Scan for the cell matching the given text and deliver its [X, Y] coordinate at center. 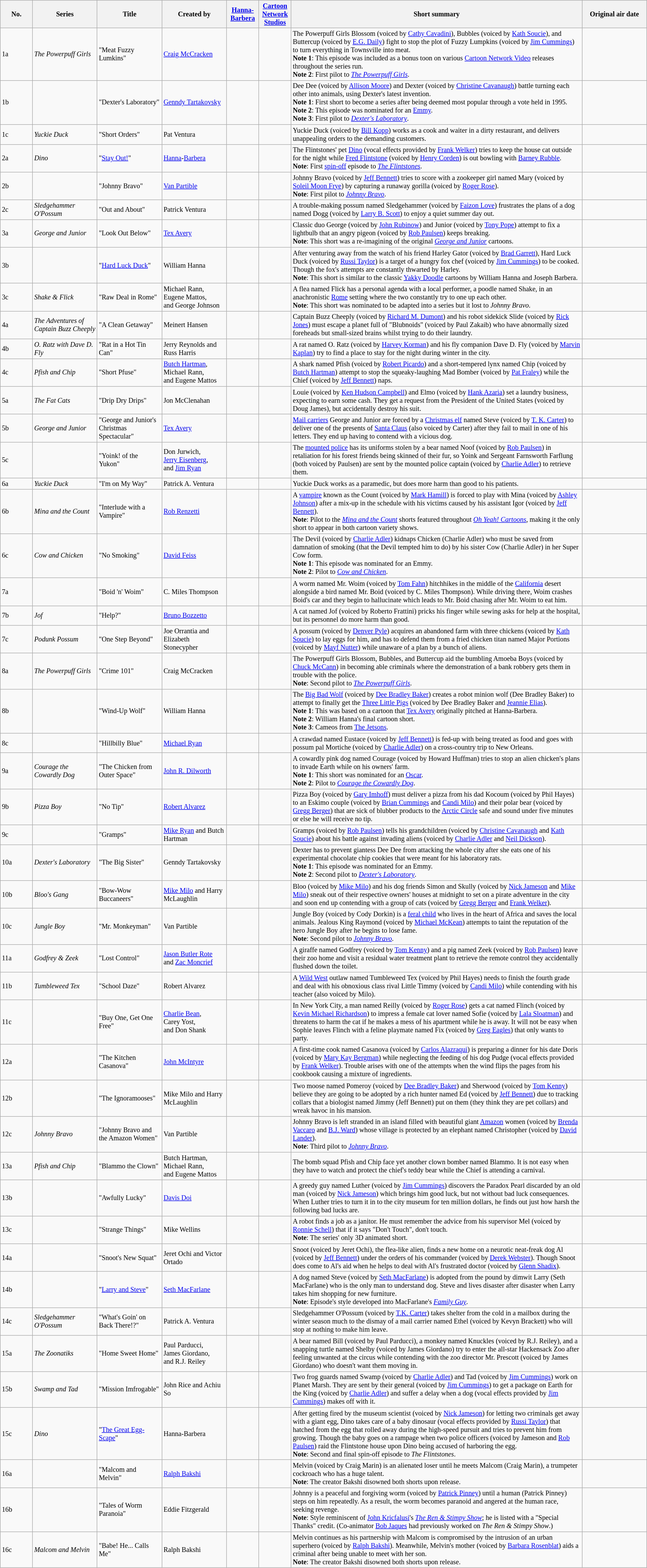
"The Great Egg-Scape" [130, 1434]
"Rat in a Hot Tin Can" [130, 349]
Courage the Cowardly Dog [65, 771]
9a [16, 771]
"Hard Luck Duck" [130, 266]
"Drip Dry Drips" [130, 401]
O. Ratz with Dave D. Fly [65, 349]
6a [16, 484]
Johnny Bravo [65, 1134]
8c [16, 743]
Michael Ryan [194, 743]
"Stay Out!" [130, 158]
14b [16, 1290]
Bruno Bozzetto [194, 616]
"Babe! He... Calls Me" [130, 1550]
Rob Renzetti [194, 512]
Jerry Reynolds and Russ Harris [194, 349]
"Boid 'n' Woim" [130, 592]
Godfrey & Zeek [65, 959]
Jungle Boy [65, 927]
9c [16, 835]
1a [16, 55]
"Home Sweet Home" [130, 1353]
No. [16, 14]
3a [16, 234]
Created by [194, 14]
"What's Goin' on Back There!?" [130, 1322]
7a [16, 592]
"I'm on My Way" [130, 484]
"George and Junior's Christmas Spectacular" [130, 428]
"The Ignoramooses" [130, 1098]
"Dexter's Laboratory" [130, 103]
"No Tip" [130, 807]
Original air date [614, 14]
14a [16, 1258]
"Interlude with a Vampire" [130, 512]
11a [16, 959]
John McIntyre [194, 1062]
"Wind-Up Wolf" [130, 711]
10c [16, 927]
The Zoonatiks [65, 1353]
David Feiss [194, 556]
5b [16, 428]
2c [16, 210]
Seth MacFarlane [194, 1290]
"Help?" [130, 616]
Joe Orrantia andElizabeth Stonecypher [194, 639]
Cow and Chicken [65, 556]
The Adventures of Captain Buzz Cheeply [65, 325]
3b [16, 266]
"Yoink! of the Yukon" [130, 460]
12a [16, 1062]
8b [16, 711]
"A Clean Getaway" [130, 325]
"Blammo the Clown" [130, 1166]
10a [16, 863]
4c [16, 373]
"Tales of Worm Paranoia" [130, 1510]
"Meat Fuzzy Lumkins" [130, 55]
15c [16, 1434]
2a [16, 158]
John Rice and Achiu So [194, 1390]
Patrick Ventura [194, 210]
John R. Dilworth [194, 771]
8a [16, 671]
13c [16, 1230]
"The Kitchen Casanova" [130, 1062]
6c [16, 556]
Pat Ventura [194, 135]
"Look Out Below" [130, 234]
"Awfully Lucky" [130, 1198]
9b [16, 807]
"Hillbilly Blue" [130, 743]
Jon McClenahan [194, 401]
16c [16, 1550]
Yuckie Duck (voiced by Bill Kopp) works as a cook and waiter in a dirty restaurant, and delivers unappealing orders to the demanding customers. [437, 135]
2b [16, 186]
13b [16, 1198]
"Short Orders" [130, 135]
"The Big Sister" [130, 863]
"Gramps" [130, 835]
16a [16, 1474]
13a [16, 1166]
"Buy One, Get One Free" [130, 1022]
"Johnny Bravo and the Amazon Women" [130, 1134]
11c [16, 1022]
The Fat Cats [65, 401]
Title [130, 14]
Cartoon Network Studios [275, 14]
11b [16, 986]
12b [16, 1098]
Don Jurwich,Jerry Eisenberg,and Jim Ryan [194, 460]
Jof [65, 616]
Bloo's Gang [65, 894]
"Mr. Monkeyman" [130, 927]
"Crime 101" [130, 671]
1c [16, 135]
4b [16, 349]
Mina and the Count [65, 512]
Shake & Flick [65, 297]
Tumbleweed Tex [65, 986]
"Mission Imfrogable" [130, 1390]
"Snoot's New Squat" [130, 1258]
16b [16, 1510]
7c [16, 639]
Charlie Bean,Carey Yost,and Don Shank [194, 1022]
"Lost Control" [130, 959]
1b [16, 103]
"Malcom and Melvin" [130, 1474]
12c [16, 1134]
Davis Doi [194, 1198]
Jason Butler Roteand Zac Moncrief [194, 959]
10b [16, 894]
Series [65, 14]
Pizza Boy [65, 807]
"No Smoking" [130, 556]
3c [16, 297]
7b [16, 616]
Meinert Hansen [194, 325]
6b [16, 512]
C. Miles Thompson [194, 592]
Swamp and Tad [65, 1390]
"School Daze" [130, 986]
15a [16, 1353]
Paul Parducci,James Giordano,and R.J. Reiley [194, 1353]
Mike Ryan and Butch Hartman [194, 835]
"Strange Things" [130, 1230]
Eddie Fitzgerald [194, 1510]
"Raw Deal in Rome" [130, 297]
14c [16, 1322]
"Larry and Steve" [130, 1290]
Michael Rann,Eugene Mattos,and George Johnson [194, 297]
Mike Wellins [194, 1230]
"Out and About" [130, 210]
"Johnny Bravo" [130, 186]
Podunk Possum [65, 639]
"The Chicken from Outer Space" [130, 771]
5c [16, 460]
Malcom and Melvin [65, 1550]
A cat named Jof (voiced by Roberto Frattini) pricks his finger while sewing asks for help at the hospital, but its personnel do more harm than good. [437, 616]
5a [16, 401]
"Bow-Wow Buccaneers" [130, 894]
Short summary [437, 14]
"One Step Beyond" [130, 639]
Jeret Ochi and Victor Ortado [194, 1258]
Yuckie Duck works as a paramedic, but does more harm than good to his patients. [437, 484]
4a [16, 325]
"Short Pfuse" [130, 373]
Dexter's Laboratory [65, 863]
15b [16, 1390]
